Scan for the cell matching the given text and deliver its (x, y) coordinate at center. 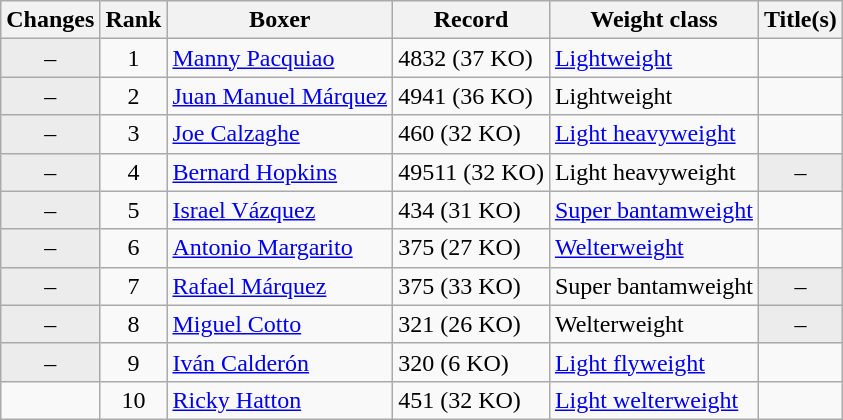
Antonio Margarito (280, 248)
Joe Calzaghe (280, 134)
Weight class (654, 20)
Juan Manuel Márquez (280, 96)
Bernard Hopkins (280, 172)
Israel Vázquez (280, 210)
8 (134, 324)
375 (33 KO) (472, 286)
460 (32 KO) (472, 134)
6 (134, 248)
Manny Pacquiao (280, 58)
10 (134, 400)
375 (27 KO) (472, 248)
5 (134, 210)
434 (31 KO) (472, 210)
Iván Calderón (280, 362)
49511 (32 KO) (472, 172)
3 (134, 134)
320 (6 KO) (472, 362)
4 (134, 172)
Light flyweight (654, 362)
Record (472, 20)
4832 (37 KO) (472, 58)
7 (134, 286)
Rafael Márquez (280, 286)
451 (32 KO) (472, 400)
1 (134, 58)
Miguel Cotto (280, 324)
4941 (36 KO) (472, 96)
Changes (50, 20)
Title(s) (800, 20)
9 (134, 362)
Light welterweight (654, 400)
Boxer (280, 20)
321 (26 KO) (472, 324)
Rank (134, 20)
Ricky Hatton (280, 400)
2 (134, 96)
